For the text-containing cell, return its midpoint in (X, Y) coordinate format. 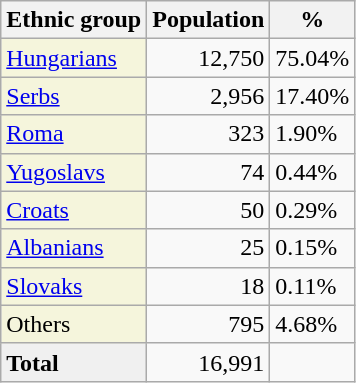
25 (208, 248)
12,750 (208, 58)
Others (74, 324)
Croats (74, 210)
% (312, 20)
Population (208, 20)
0.15% (312, 248)
Slovaks (74, 286)
Serbs (74, 96)
Yugoslavs (74, 172)
Roma (74, 134)
795 (208, 324)
Ethnic group (74, 20)
Total (74, 362)
4.68% (312, 324)
2,956 (208, 96)
1.90% (312, 134)
Hungarians (74, 58)
Albanians (74, 248)
16,991 (208, 362)
18 (208, 286)
75.04% (312, 58)
0.11% (312, 286)
0.29% (312, 210)
0.44% (312, 172)
50 (208, 210)
17.40% (312, 96)
74 (208, 172)
323 (208, 134)
